For the text-containing cell, return its midpoint in [X, Y] coordinate format. 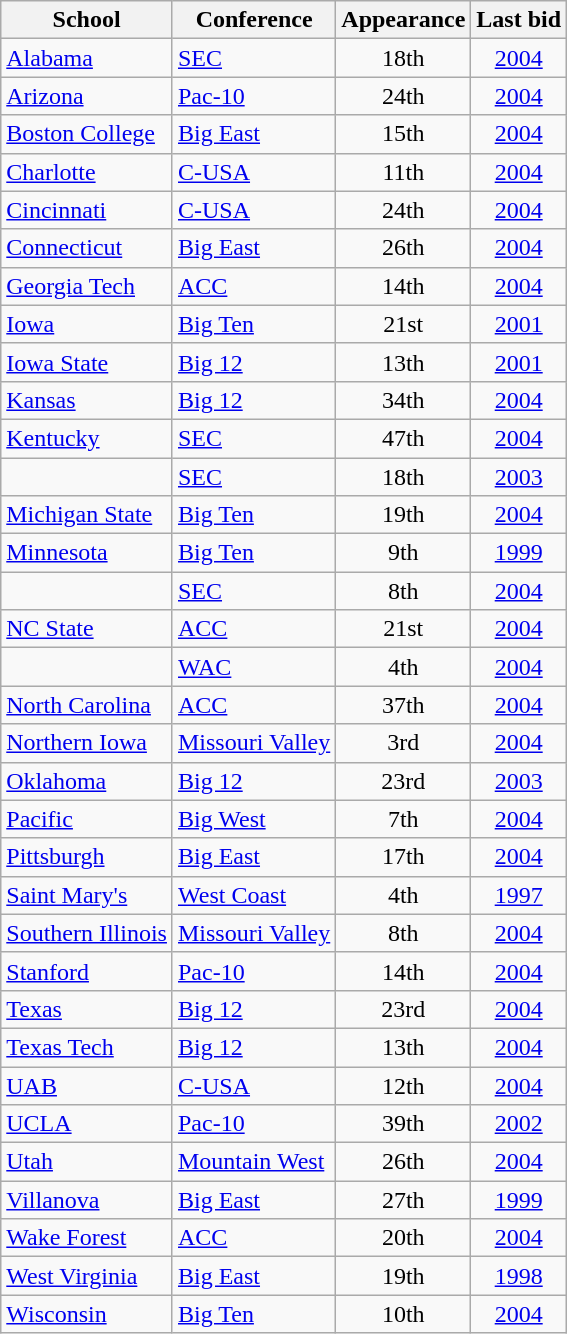
Saint Mary's [87, 895]
15th [404, 134]
Arizona [87, 96]
27th [404, 1200]
17th [404, 857]
Wake Forest [87, 1238]
Utah [87, 1162]
Charlotte [87, 172]
39th [404, 1124]
West Virginia [87, 1276]
Conference [254, 20]
20th [404, 1238]
34th [404, 400]
Minnesota [87, 553]
37th [404, 705]
WAC [254, 667]
Pacific [87, 819]
Oklahoma [87, 781]
Villanova [87, 1200]
Mountain West [254, 1162]
Big West [254, 819]
12th [404, 1085]
Iowa State [87, 362]
NC State [87, 629]
Iowa [87, 324]
Kansas [87, 400]
Kentucky [87, 438]
Northern Iowa [87, 743]
Connecticut [87, 248]
Michigan State [87, 515]
10th [404, 1314]
7th [404, 819]
Appearance [404, 20]
North Carolina [87, 705]
11th [404, 172]
Southern Illinois [87, 933]
Alabama [87, 58]
2002 [519, 1124]
UCLA [87, 1124]
Georgia Tech [87, 286]
9th [404, 553]
West Coast [254, 895]
Wisconsin [87, 1314]
School [87, 20]
1997 [519, 895]
Pittsburgh [87, 857]
UAB [87, 1085]
Last bid [519, 20]
Texas [87, 1009]
Stanford [87, 971]
47th [404, 438]
Cincinnati [87, 210]
1998 [519, 1276]
3rd [404, 743]
Texas Tech [87, 1047]
Boston College [87, 134]
